Output the [X, Y] coordinate of the center of the cell containing the given text.  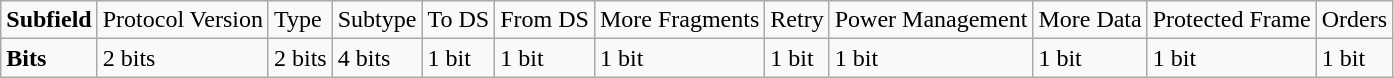
Orders [1354, 20]
4 bits [377, 58]
Protected Frame [1232, 20]
Subtype [377, 20]
To DS [458, 20]
Subfield [49, 20]
More Data [1090, 20]
Power Management [931, 20]
Bits [49, 58]
More Fragments [679, 20]
Type [300, 20]
From DS [545, 20]
Retry [797, 20]
Protocol Version [182, 20]
